For the text-containing cell, return its midpoint in (x, y) coordinate format. 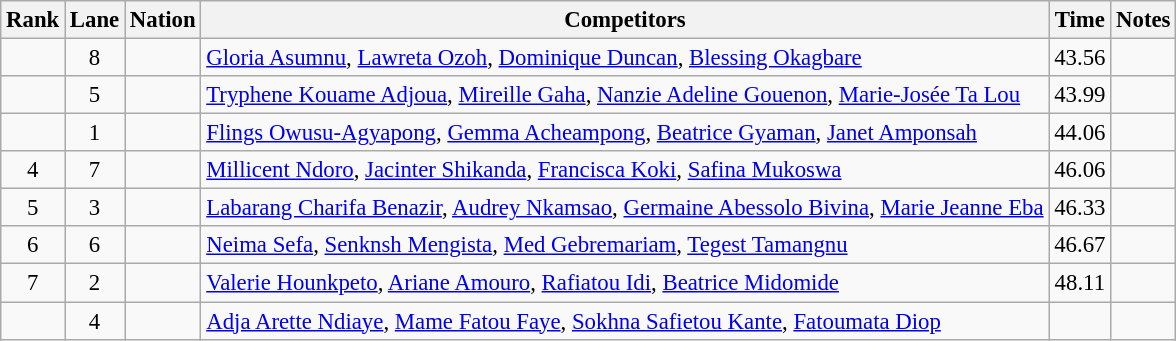
3 (95, 208)
Notes (1144, 20)
Rank (33, 20)
Competitors (625, 20)
Nation (163, 20)
Gloria Asumnu, Lawreta Ozoh, Dominique Duncan, Blessing Okagbare (625, 58)
Lane (95, 20)
44.06 (1080, 133)
Flings Owusu-Agyapong, Gemma Acheampong, Beatrice Gyaman, Janet Amponsah (625, 133)
Neima Sefa, Senknsh Mengista, Med Gebremariam, Tegest Tamangnu (625, 245)
8 (95, 58)
Millicent Ndoro, Jacinter Shikanda, Francisca Koki, Safina Mukoswa (625, 170)
Valerie Hounkpeto, Ariane Amouro, Rafiatou Idi, Beatrice Midomide (625, 283)
48.11 (1080, 283)
46.06 (1080, 170)
43.99 (1080, 95)
Labarang Charifa Benazir, Audrey Nkamsao, Germaine Abessolo Bivina, Marie Jeanne Eba (625, 208)
1 (95, 133)
46.67 (1080, 245)
2 (95, 283)
Tryphene Kouame Adjoua, Mireille Gaha, Nanzie Adeline Gouenon, Marie-Josée Ta Lou (625, 95)
46.33 (1080, 208)
43.56 (1080, 58)
Time (1080, 20)
Adja Arette Ndiaye, Mame Fatou Faye, Sokhna Safietou Kante, Fatoumata Diop (625, 321)
